For the text-containing cell, return its midpoint in [X, Y] coordinate format. 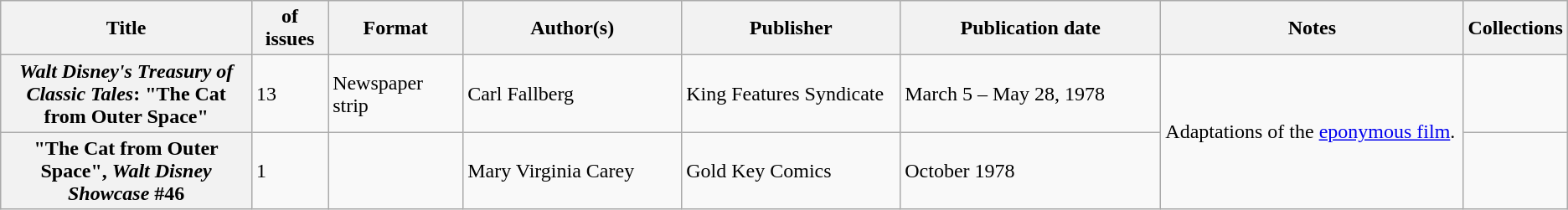
October 1978 [1030, 171]
Author(s) [573, 28]
Publisher [791, 28]
King Features Syndicate [791, 94]
13 [290, 94]
Notes [1312, 28]
Gold Key Comics [791, 171]
1 [290, 171]
"The Cat from Outer Space", Walt Disney Showcase #46 [126, 171]
Title [126, 28]
Format [395, 28]
Publication date [1030, 28]
Walt Disney's Treasury of Classic Tales: "The Cat from Outer Space" [126, 94]
Carl Fallberg [573, 94]
Collections [1515, 28]
March 5 – May 28, 1978 [1030, 94]
Newspaper strip [395, 94]
Adaptations of the eponymous film. [1312, 132]
of issues [290, 28]
Mary Virginia Carey [573, 171]
